Locate the cell with the specified text and output its (X, Y) center coordinate. 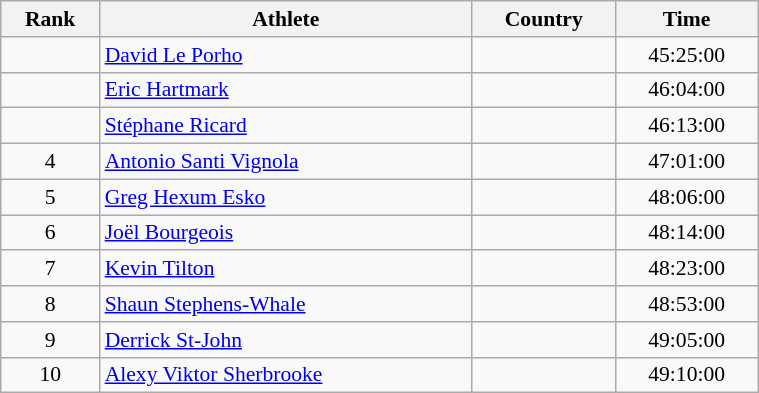
48:14:00 (687, 233)
45:25:00 (687, 55)
Rank (50, 19)
Shaun Stephens-Whale (286, 304)
Eric Hartmark (286, 90)
7 (50, 269)
Antonio Santi Vignola (286, 162)
10 (50, 375)
Athlete (286, 19)
8 (50, 304)
Derrick St-John (286, 340)
48:53:00 (687, 304)
Greg Hexum Esko (286, 197)
Country (544, 19)
47:01:00 (687, 162)
46:04:00 (687, 90)
Stéphane Ricard (286, 126)
6 (50, 233)
Alexy Viktor Sherbrooke (286, 375)
David Le Porho (286, 55)
Time (687, 19)
49:10:00 (687, 375)
49:05:00 (687, 340)
Joël Bourgeois (286, 233)
Kevin Tilton (286, 269)
5 (50, 197)
9 (50, 340)
4 (50, 162)
46:13:00 (687, 126)
48:23:00 (687, 269)
48:06:00 (687, 197)
